Determine the [X, Y] coordinate at the center of the cell enclosing the given text.  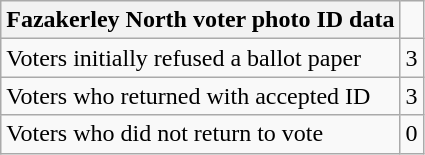
Voters who did not return to vote [200, 134]
Fazakerley North voter photo ID data [200, 20]
0 [412, 134]
Voters initially refused a ballot paper [200, 58]
Voters who returned with accepted ID [200, 96]
